Identify which cell holds the provided text, then report its (X, Y) central coordinate. 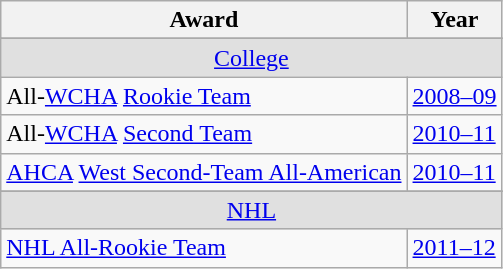
AHCA West Second-Team All-American (204, 172)
All-WCHA Rookie Team (204, 96)
All-WCHA Second Team (204, 134)
College (252, 58)
NHL All-Rookie Team (204, 248)
2011–12 (454, 248)
Year (454, 20)
2008–09 (454, 96)
Award (204, 20)
NHL (252, 210)
